Capture the cell that displays the provided text and extract its (x, y) central coordinate. 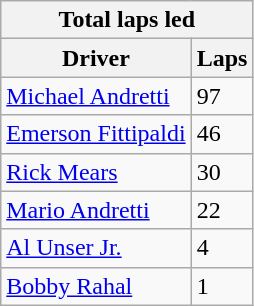
Rick Mears (96, 172)
Bobby Rahal (96, 286)
Al Unser Jr. (96, 248)
Michael Andretti (96, 96)
Mario Andretti (96, 210)
30 (222, 172)
1 (222, 286)
Total laps led (127, 20)
Laps (222, 58)
46 (222, 134)
Driver (96, 58)
4 (222, 248)
97 (222, 96)
22 (222, 210)
Emerson Fittipaldi (96, 134)
